Return the [x, y] coordinate for the center point of the cell that contains the specified text.  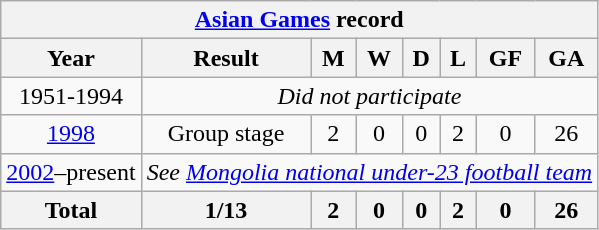
W [380, 58]
Group stage [226, 134]
GA [566, 58]
Result [226, 58]
Year [71, 58]
Asian Games record [300, 20]
GF [506, 58]
1998 [71, 134]
2002–present [71, 172]
See Mongolia national under-23 football team [370, 172]
1951-1994 [71, 96]
Did not participate [370, 96]
M [334, 58]
Total [71, 210]
D [421, 58]
L [458, 58]
1/13 [226, 210]
